Capture the cell that displays the provided text and extract its [x, y] central coordinate. 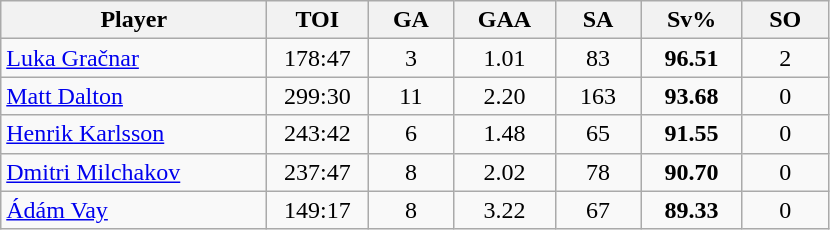
2.02 [504, 172]
67 [598, 210]
2.20 [504, 96]
89.33 [692, 210]
SA [598, 20]
Ádám Vay [134, 210]
Dmitri Milchakov [134, 172]
243:42 [318, 134]
Henrik Karlsson [134, 134]
Luka Gračnar [134, 58]
3 [411, 58]
93.68 [692, 96]
83 [598, 58]
90.70 [692, 172]
78 [598, 172]
Matt Dalton [134, 96]
3.22 [504, 210]
1.48 [504, 134]
TOI [318, 20]
1.01 [504, 58]
149:17 [318, 210]
163 [598, 96]
65 [598, 134]
11 [411, 96]
96.51 [692, 58]
91.55 [692, 134]
Sv% [692, 20]
2 [785, 58]
6 [411, 134]
Player [134, 20]
GA [411, 20]
299:30 [318, 96]
178:47 [318, 58]
SO [785, 20]
GAA [504, 20]
237:47 [318, 172]
